Capture the cell that displays the provided text and extract its (X, Y) central coordinate. 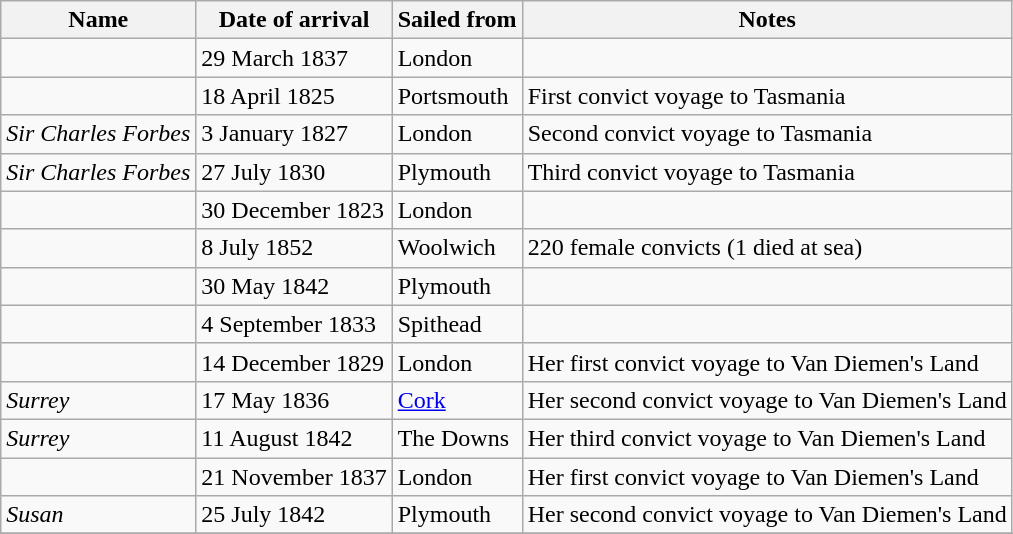
4 September 1833 (294, 324)
18 April 1825 (294, 96)
17 May 1836 (294, 400)
21 November 1837 (294, 477)
3 January 1827 (294, 134)
Third convict voyage to Tasmania (767, 172)
First convict voyage to Tasmania (767, 96)
Second convict voyage to Tasmania (767, 134)
14 December 1829 (294, 362)
8 July 1852 (294, 248)
29 March 1837 (294, 58)
30 May 1842 (294, 286)
Portsmouth (457, 96)
The Downs (457, 438)
Date of arrival (294, 20)
Notes (767, 20)
Name (98, 20)
Cork (457, 400)
Sailed from (457, 20)
Woolwich (457, 248)
11 August 1842 (294, 438)
220 female convicts (1 died at sea) (767, 248)
27 July 1830 (294, 172)
30 December 1823 (294, 210)
Her third convict voyage to Van Diemen's Land (767, 438)
25 July 1842 (294, 515)
Spithead (457, 324)
Susan (98, 515)
